Extract the [x, y] coordinate from the center of the cell holding the provided text.  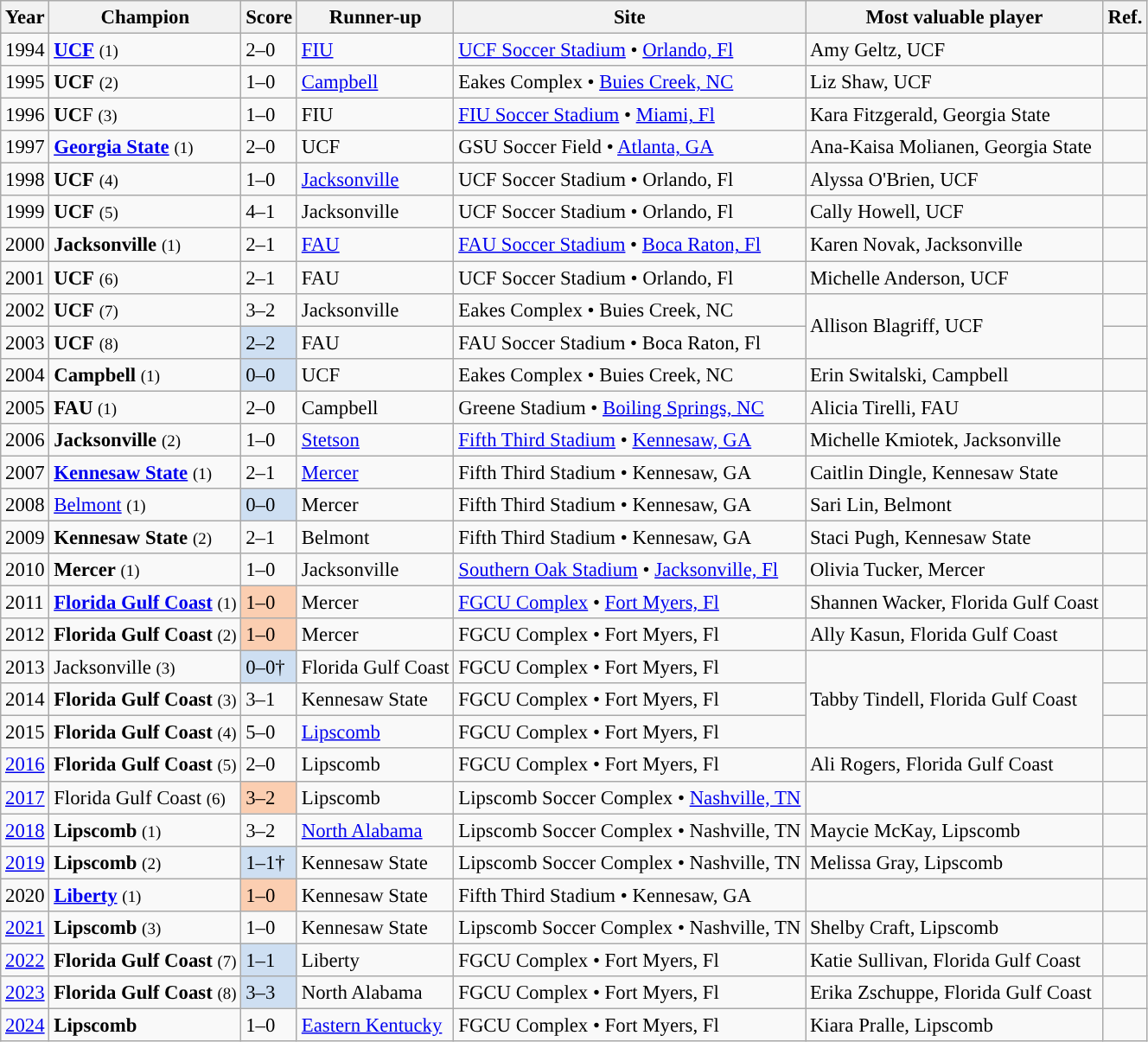
Erika Zschuppe, Florida Gulf Coast [954, 993]
Michelle Kmiotek, Jacksonville [954, 440]
1999 [25, 212]
Allison Blagriff, UCF [954, 325]
Karen Novak, Jacksonville [954, 245]
Belmont (1) [145, 505]
Ref. [1125, 17]
Maycie McKay, Lipscomb [954, 830]
Florida Gulf Coast (5) [145, 765]
1998 [25, 180]
Southern Oak Stadium • Jacksonville, Fl [629, 570]
Liberty (1) [145, 895]
2004 [25, 374]
Caitlin Dingle, Kennesaw State [954, 472]
Stetson [375, 440]
Ana-Kaisa Molianen, Georgia State [954, 147]
1–1† [270, 862]
2011 [25, 603]
Florida Gulf Coast (7) [145, 960]
Kara Fitzgerald, Georgia State [954, 115]
Georgia State (1) [145, 147]
Lipscomb (3) [145, 928]
2007 [25, 472]
Score [270, 17]
5–0 [270, 732]
Olivia Tucker, Mercer [954, 570]
2000 [25, 245]
Staci Pugh, Kennesaw State [954, 537]
Kennesaw State (1) [145, 472]
Jacksonville (3) [145, 668]
Florida Gulf Coast (1) [145, 603]
Katie Sullivan, Florida Gulf Coast [954, 960]
Florida Gulf Coast (2) [145, 635]
2006 [25, 440]
Liz Shaw, UCF [954, 82]
1994 [25, 50]
UCF (6) [145, 278]
Michelle Anderson, UCF [954, 278]
2022 [25, 960]
Melissa Gray, Lipscomb [954, 862]
4–1 [270, 212]
Sari Lin, Belmont [954, 505]
1996 [25, 115]
Jacksonville (2) [145, 440]
2016 [25, 765]
Alicia Tirelli, FAU [954, 407]
2019 [25, 862]
2014 [25, 700]
Mercer (1) [145, 570]
2008 [25, 505]
2018 [25, 830]
2002 [25, 310]
Greene Stadium • Boiling Springs, NC [629, 407]
2005 [25, 407]
2021 [25, 928]
Lipscomb (1) [145, 830]
Alyssa O'Brien, UCF [954, 180]
2013 [25, 668]
2012 [25, 635]
Belmont [375, 537]
2010 [25, 570]
Kennesaw State (2) [145, 537]
UCF (1) [145, 50]
Lipscomb (2) [145, 862]
3–3 [270, 993]
Florida Gulf Coast (3) [145, 700]
Runner-up [375, 17]
Year [25, 17]
2003 [25, 342]
UCF (3) [145, 115]
FIU Soccer Stadium • Miami, Fl [629, 115]
Cally Howell, UCF [954, 212]
Kiara Pralle, Lipscomb [954, 1025]
GSU Soccer Field • Atlanta, GA [629, 147]
Florida Gulf Coast (6) [145, 797]
Jacksonville (1) [145, 245]
2017 [25, 797]
2015 [25, 732]
Eastern Kentucky [375, 1025]
Florida Gulf Coast (4) [145, 732]
Campbell (1) [145, 374]
UCF (8) [145, 342]
1995 [25, 82]
Most valuable player [954, 17]
Ally Kasun, Florida Gulf Coast [954, 635]
Ali Rogers, Florida Gulf Coast [954, 765]
3–1 [270, 700]
UCF (4) [145, 180]
Florida Gulf Coast (8) [145, 993]
2024 [25, 1025]
UCF (2) [145, 82]
UCF (7) [145, 310]
2–2 [270, 342]
FAU (1) [145, 407]
Shelby Craft, Lipscomb [954, 928]
Shannen Wacker, Florida Gulf Coast [954, 603]
2020 [25, 895]
Tabby Tindell, Florida Gulf Coast [954, 700]
2009 [25, 537]
Florida Gulf Coast [375, 668]
2001 [25, 278]
Site [629, 17]
Champion [145, 17]
1997 [25, 147]
Erin Switalski, Campbell [954, 374]
1–1 [270, 960]
UCF (5) [145, 212]
2023 [25, 993]
0–0† [270, 668]
Liberty [375, 960]
Amy Geltz, UCF [954, 50]
